Search for the cell housing the specified text and yield its (X, Y) center coordinate. 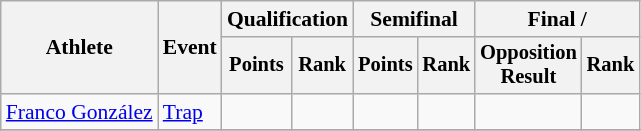
Qualification (288, 19)
Franco González (80, 112)
Semifinal (414, 19)
Trap (190, 112)
OppositionResult (528, 66)
Event (190, 48)
Athlete (80, 48)
Final / (557, 19)
